Detect which cell encompasses the target text, then output its [X, Y] center coordinate. 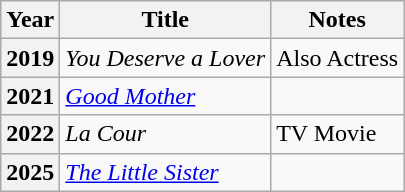
2025 [30, 172]
The Little Sister [166, 172]
Title [166, 20]
Good Mother [166, 96]
Year [30, 20]
You Deserve a Lover [166, 58]
La Cour [166, 134]
TV Movie [338, 134]
2022 [30, 134]
Also Actress [338, 58]
2019 [30, 58]
Notes [338, 20]
2021 [30, 96]
